Output the [x, y] coordinate of the center of the cell containing the given text.  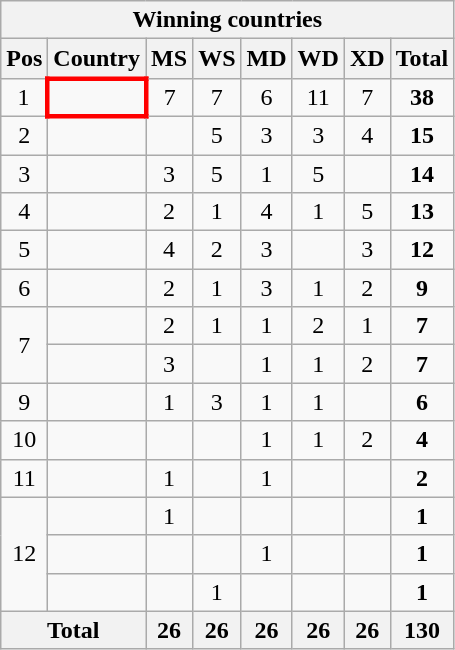
38 [422, 97]
MD [266, 59]
130 [422, 630]
WD [318, 59]
10 [24, 440]
Winning countries [228, 20]
13 [422, 212]
WS [217, 59]
MS [170, 59]
XD [367, 59]
Pos [24, 59]
Country [97, 59]
14 [422, 173]
15 [422, 135]
